Detect which cell encompasses the target text, then output its [x, y] center coordinate. 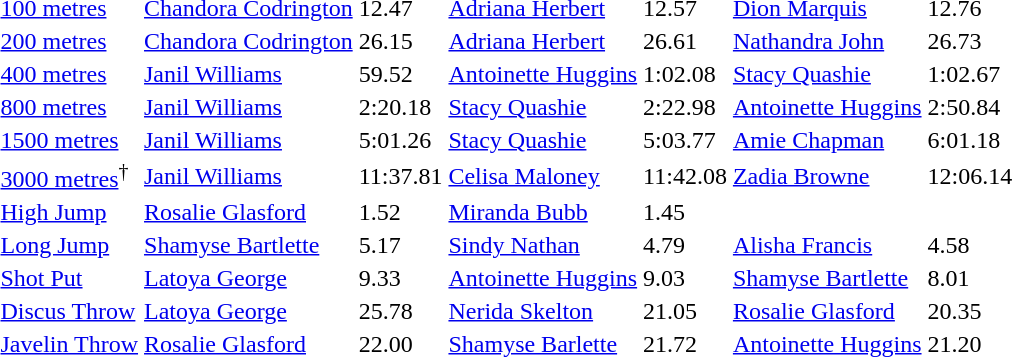
Celisa Maloney [543, 176]
11:42.08 [686, 176]
Adriana Herbert [543, 41]
5:03.77 [686, 140]
1.52 [400, 212]
1.45 [686, 212]
2:20.18 [400, 107]
Nerida Skelton [543, 311]
26.15 [400, 41]
11:37.81 [400, 176]
9.03 [686, 278]
21.05 [686, 311]
5:01.26 [400, 140]
59.52 [400, 74]
4.79 [686, 245]
26.61 [686, 41]
Alisha Francis [827, 245]
25.78 [400, 311]
9.33 [400, 278]
Nathandra John [827, 41]
Zadia Browne [827, 176]
5.17 [400, 245]
Sindy Nathan [543, 245]
Amie Chapman [827, 140]
2:22.98 [686, 107]
Miranda Bubb [543, 212]
1:02.08 [686, 74]
Chandora Codrington [249, 41]
